Scan for the cell matching the given text and deliver its [x, y] coordinate at center. 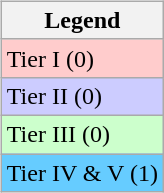
Legend [82, 20]
Tier I (0) [82, 58]
Tier IV & V (1) [82, 173]
Tier II (0) [82, 96]
Tier III (0) [82, 134]
